Return (x, y) of the center of cell containing provided text 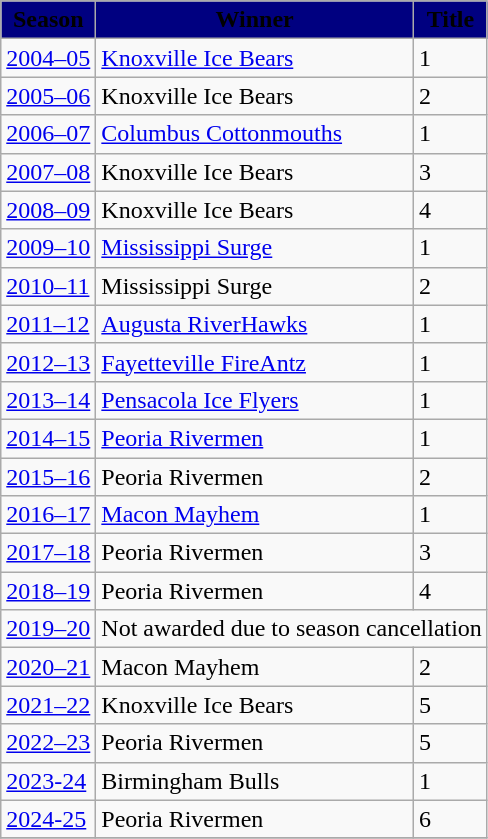
2007–08 (48, 172)
2010–11 (48, 286)
2024-25 (48, 819)
Winner (255, 20)
Title (450, 20)
2004–05 (48, 58)
2009–10 (48, 248)
2020–21 (48, 667)
2012–13 (48, 362)
2021–22 (48, 705)
2022–23 (48, 743)
Fayetteville FireAntz (255, 362)
Augusta RiverHawks (255, 324)
2008–09 (48, 210)
Not awarded due to season cancellation (292, 629)
2005–06 (48, 96)
2014–15 (48, 438)
2018–19 (48, 591)
2011–12 (48, 324)
2013–14 (48, 400)
2023-24 (48, 781)
2006–07 (48, 134)
2019–20 (48, 629)
Pensacola Ice Flyers (255, 400)
Season (48, 20)
Birmingham Bulls (255, 781)
2015–16 (48, 477)
2017–18 (48, 553)
6 (450, 819)
Columbus Cottonmouths (255, 134)
2016–17 (48, 515)
